Output the [X, Y] coordinate of the center of the cell containing the given text.  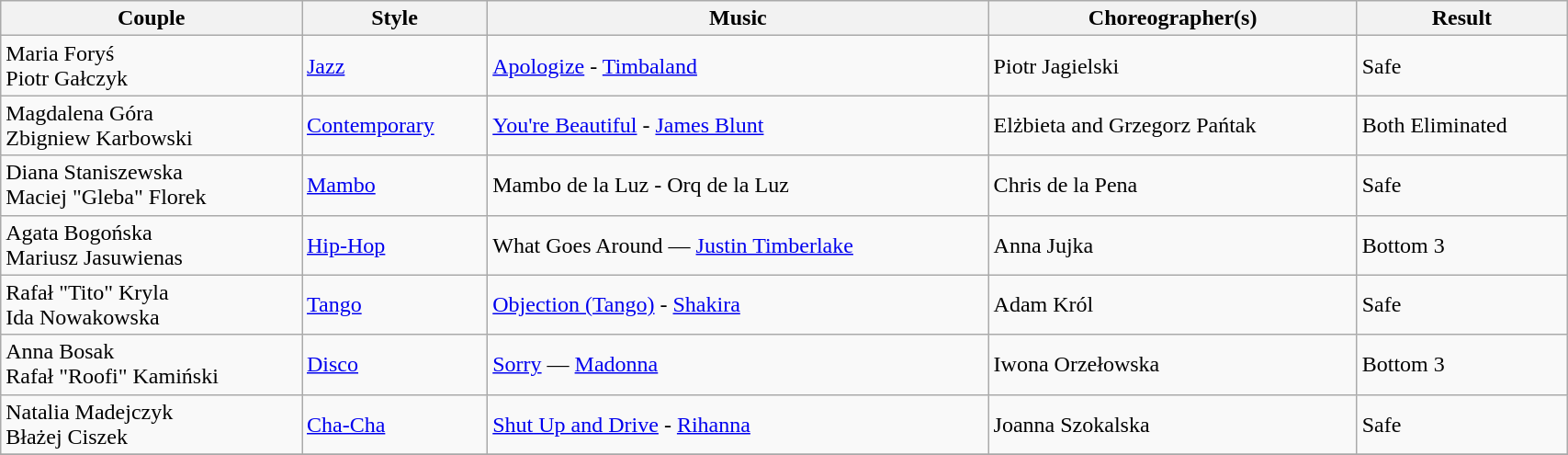
Tango [394, 305]
Anna Jujka [1172, 245]
Adam Król [1172, 305]
Couple [152, 18]
What Goes Around — Justin Timberlake [739, 245]
Chris de la Pena [1172, 186]
Result [1461, 18]
Agata BogońskaMariusz Jasuwienas [152, 245]
Diana StaniszewskaMaciej "Gleba" Florek [152, 186]
Choreographer(s) [1172, 18]
Sorry — Madonna [739, 364]
Objection (Tango) - Shakira [739, 305]
You're Beautiful - James Blunt [739, 125]
Apologize - Timbaland [739, 66]
Elżbieta and Grzegorz Pańtak [1172, 125]
Contemporary [394, 125]
Both Eliminated [1461, 125]
Shut Up and Drive - Rihanna [739, 425]
Magdalena GóraZbigniew Karbowski [152, 125]
Maria ForyśPiotr Gałczyk [152, 66]
Rafał "Tito" KrylaIda Nowakowska [152, 305]
Style [394, 18]
Jazz [394, 66]
Mambo [394, 186]
Anna BosakRafał "Roofi" Kamiński [152, 364]
Iwona Orzełowska [1172, 364]
Natalia MadejczykBłażej Ciszek [152, 425]
Disco [394, 364]
Cha-Cha [394, 425]
Hip-Hop [394, 245]
Joanna Szokalska [1172, 425]
Mambo de la Luz - Orq de la Luz [739, 186]
Piotr Jagielski [1172, 66]
Music [739, 18]
